Detect which cell encompasses the target text, then output its [x, y] center coordinate. 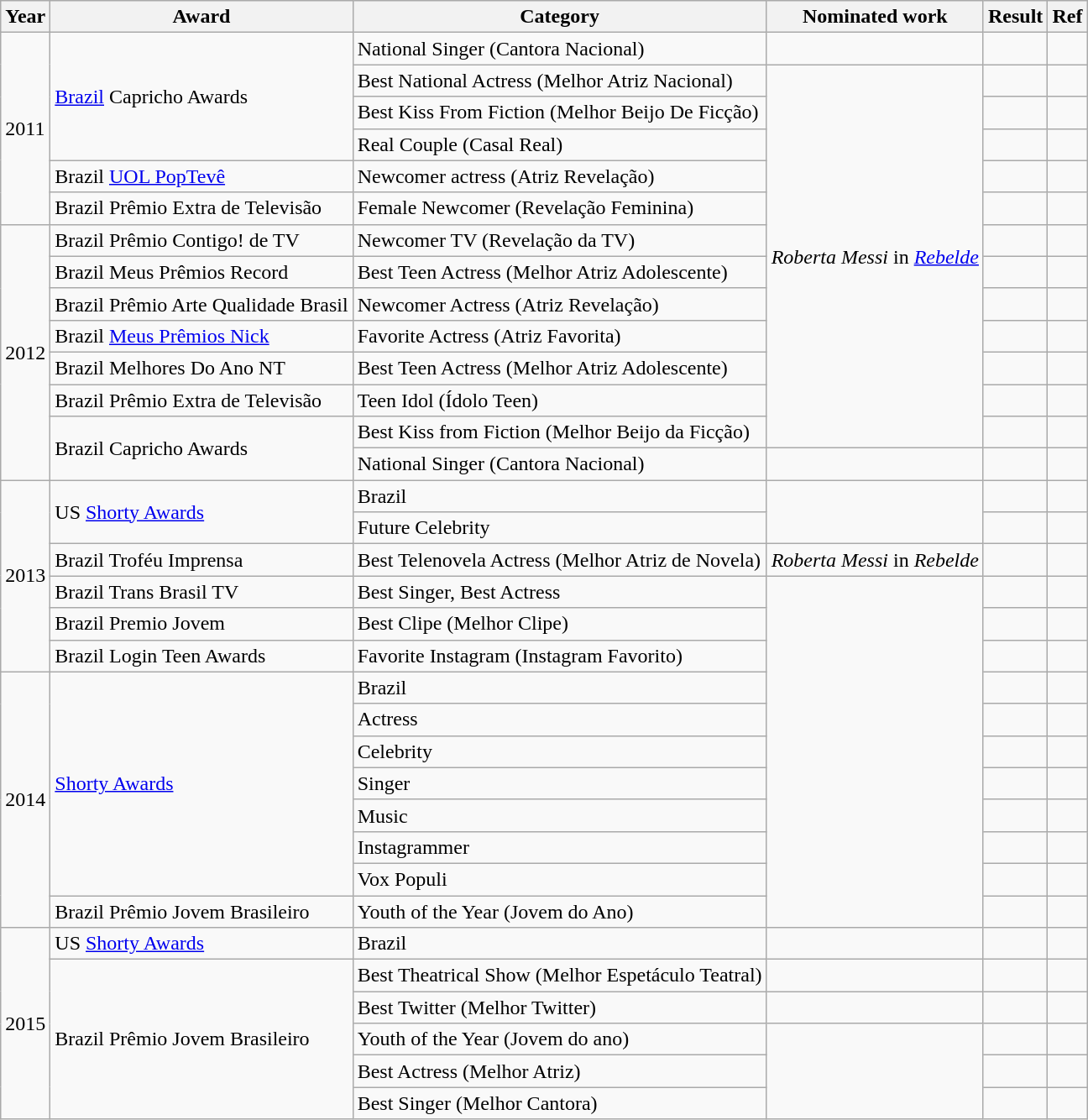
Brazil Troféu Imprensa [201, 560]
Female Newcomer (Revelação Feminina) [559, 208]
Best Twitter (Melhor Twitter) [559, 1007]
Best National Actress (Melhor Atriz Nacional) [559, 81]
Best Singer (Melhor Cantora) [559, 1103]
Ref [1068, 17]
Shorty Awards [201, 783]
Award [201, 17]
Year [25, 17]
Brazil Trans Brasil TV [201, 592]
Brazil Meus Prêmios Nick [201, 336]
Category [559, 17]
Teen Idol (Ídolo Teen) [559, 400]
Brazil UOL PopTevê [201, 176]
2015 [25, 1023]
Youth of the Year (Jovem do ano) [559, 1039]
Singer [559, 783]
Result [1015, 17]
Favorite Actress (Atriz Favorita) [559, 336]
Best Actress (Melhor Atriz) [559, 1071]
Newcomer TV (Revelação da TV) [559, 240]
Brazil Premio Jovem [201, 624]
Best Kiss From Fiction (Melhor Beijo De Ficção) [559, 113]
Future Celebrity [559, 528]
Brazil Melhores Do Ano NT [201, 368]
Best Clipe (Melhor Clipe) [559, 624]
Vox Populi [559, 879]
Best Kiss from Fiction (Melhor Beijo da Ficção) [559, 432]
2013 [25, 576]
2014 [25, 799]
Real Couple (Casal Real) [559, 144]
Newcomer Actress (Atriz Revelação) [559, 304]
Celebrity [559, 751]
Nominated work [875, 17]
Youth of the Year (Jovem do Ano) [559, 911]
Music [559, 815]
Best Singer, Best Actress [559, 592]
Best Theatrical Show (Melhor Espetáculo Teatral) [559, 976]
2012 [25, 352]
Best Telenovela Actress (Melhor Atriz de Novela) [559, 560]
Brazil Login Teen Awards [201, 656]
Brazil Meus Prêmios Record [201, 272]
Actress [559, 720]
2011 [25, 128]
Brazil Prêmio Arte Qualidade Brasil [201, 304]
Instagrammer [559, 847]
Brazil Prêmio Contigo! de TV [201, 240]
Favorite Instagram (Instagram Favorito) [559, 656]
Newcomer actress (Atriz Revelação) [559, 176]
